Search for the cell housing the specified text and yield its [X, Y] center coordinate. 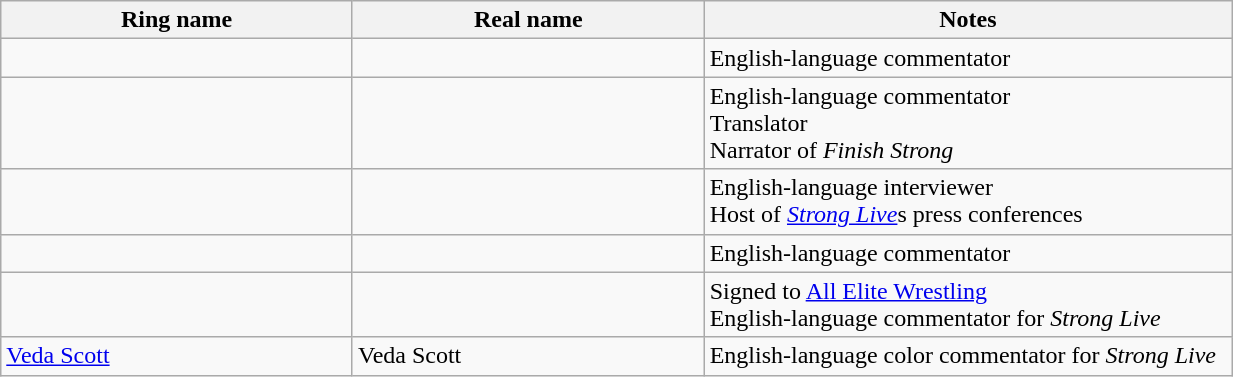
Signed to All Elite WrestlingEnglish-language commentator for Strong Live [968, 304]
English-language commentatorTranslatorNarrator of Finish Strong [968, 123]
Notes [968, 20]
English-language color commentator for Strong Live [968, 356]
Ring name [177, 20]
Real name [528, 20]
English-language interviewerHost of Strong Lives press conferences [968, 202]
